Return (x, y) of the center of cell containing provided text 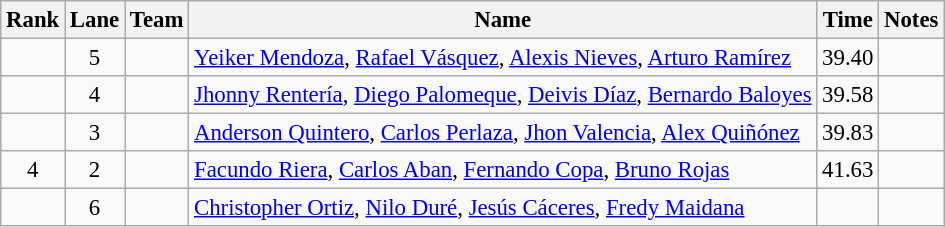
3 (95, 133)
5 (95, 58)
Time (848, 20)
39.83 (848, 133)
Christopher Ortiz, Nilo Duré, Jesús Cáceres, Fredy Maidana (503, 208)
Facundo Riera, Carlos Aban, Fernando Copa, Bruno Rojas (503, 170)
41.63 (848, 170)
Lane (95, 20)
Anderson Quintero, Carlos Perlaza, Jhon Valencia, Alex Quiñónez (503, 133)
39.58 (848, 95)
2 (95, 170)
Notes (912, 20)
Jhonny Rentería, Diego Palomeque, Deivis Díaz, Bernardo Baloyes (503, 95)
Yeiker Mendoza, Rafael Vásquez, Alexis Nieves, Arturo Ramírez (503, 58)
Name (503, 20)
Team (157, 20)
39.40 (848, 58)
6 (95, 208)
Rank (33, 20)
